Locate the cell with the specified text and output its (X, Y) center coordinate. 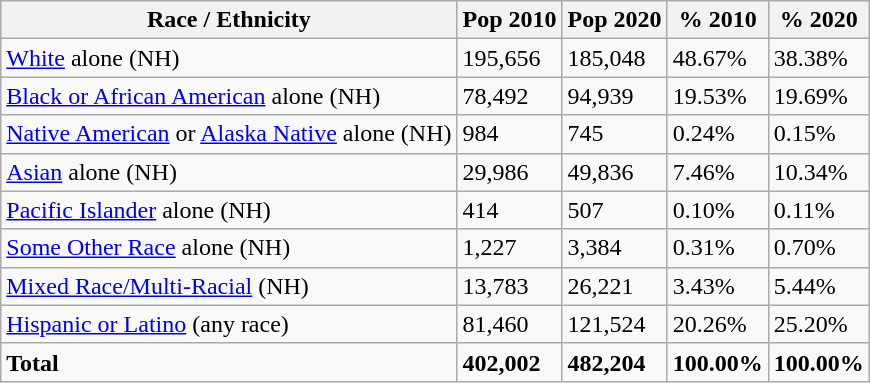
38.38% (818, 58)
195,656 (510, 58)
26,221 (614, 286)
20.26% (718, 324)
5.44% (818, 286)
185,048 (614, 58)
0.10% (718, 210)
Total (229, 362)
0.31% (718, 248)
0.70% (818, 248)
402,002 (510, 362)
78,492 (510, 96)
Pop 2020 (614, 20)
48.67% (718, 58)
482,204 (614, 362)
White alone (NH) (229, 58)
Asian alone (NH) (229, 172)
507 (614, 210)
10.34% (818, 172)
13,783 (510, 286)
745 (614, 134)
3,384 (614, 248)
19.53% (718, 96)
Hispanic or Latino (any race) (229, 324)
1,227 (510, 248)
Native American or Alaska Native alone (NH) (229, 134)
414 (510, 210)
94,939 (614, 96)
7.46% (718, 172)
121,524 (614, 324)
Pacific Islander alone (NH) (229, 210)
0.11% (818, 210)
Mixed Race/Multi-Racial (NH) (229, 286)
Pop 2010 (510, 20)
0.15% (818, 134)
Race / Ethnicity (229, 20)
Black or African American alone (NH) (229, 96)
81,460 (510, 324)
29,986 (510, 172)
% 2010 (718, 20)
25.20% (818, 324)
19.69% (818, 96)
% 2020 (818, 20)
0.24% (718, 134)
984 (510, 134)
Some Other Race alone (NH) (229, 248)
49,836 (614, 172)
3.43% (718, 286)
